For the text-containing cell, return its midpoint in [x, y] coordinate format. 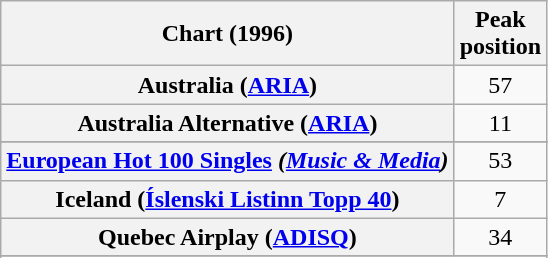
7 [500, 199]
53 [500, 161]
Australia Alternative (ARIA) [228, 123]
Quebec Airplay (ADISQ) [228, 237]
Iceland (Íslenski Listinn Topp 40) [228, 199]
Australia (ARIA) [228, 85]
European Hot 100 Singles (Music & Media) [228, 161]
Chart (1996) [228, 34]
57 [500, 85]
Peakposition [500, 34]
11 [500, 123]
34 [500, 237]
